From the cell containing the given text, extract its center point as [X, Y] coordinate. 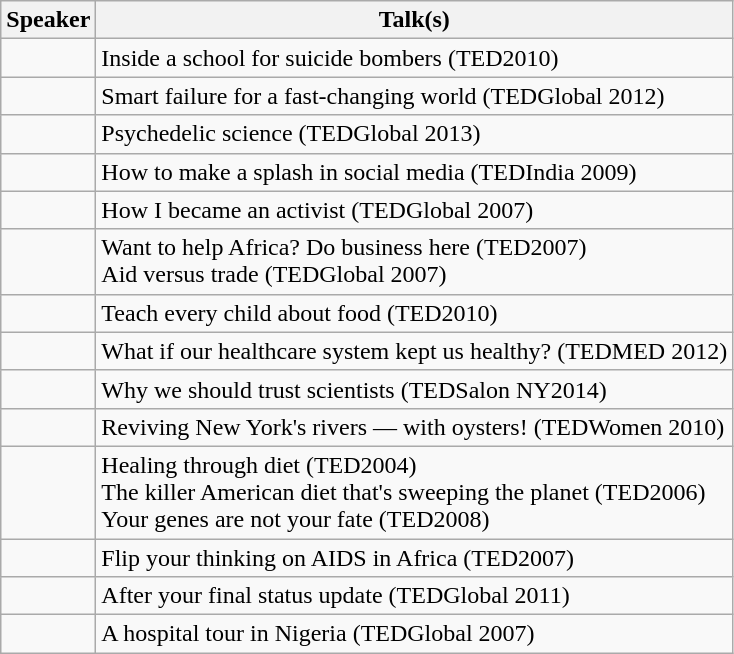
After your final status update (TEDGlobal 2011) [414, 596]
Reviving New York's rivers — with oysters! (TEDWomen 2010) [414, 427]
What if our healthcare system kept us healthy? (TEDMED 2012) [414, 351]
Flip your thinking on AIDS in Africa (TED2007) [414, 557]
Why we should trust scientists (TEDSalon NY2014) [414, 389]
Teach every child about food (TED2010) [414, 313]
Speaker [48, 20]
Psychedelic science (TEDGlobal 2013) [414, 134]
How I became an activist (TEDGlobal 2007) [414, 210]
How to make a splash in social media (TEDIndia 2009) [414, 172]
Talk(s) [414, 20]
Healing through diet (TED2004) The killer American diet that's sweeping the planet (TED2006) Your genes are not your fate (TED2008) [414, 492]
Inside a school for suicide bombers (TED2010) [414, 58]
Want to help Africa? Do business here (TED2007) Aid versus trade (TEDGlobal 2007) [414, 262]
Smart failure for a fast-changing world (TEDGlobal 2012) [414, 96]
A hospital tour in Nigeria (TEDGlobal 2007) [414, 634]
